Scan for the cell matching the given text and deliver its [X, Y] coordinate at center. 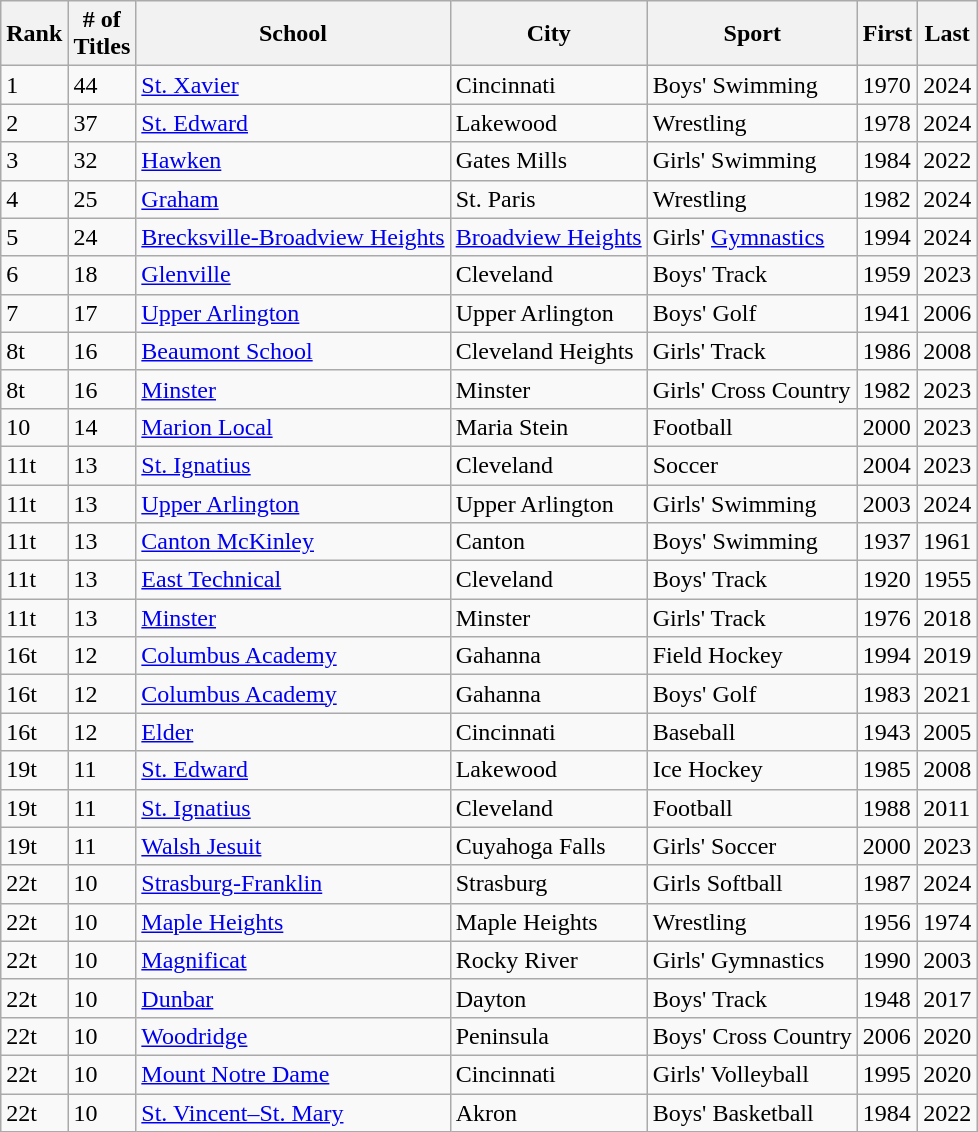
2011 [948, 808]
Graham [293, 199]
1978 [887, 123]
School [293, 34]
37 [102, 123]
First [887, 34]
1941 [887, 313]
32 [102, 161]
Broadview Heights [548, 237]
4 [34, 199]
Girls' Cross Country [752, 389]
Glenville [293, 275]
1990 [887, 960]
Hawken [293, 161]
St. Vincent–St. Mary [293, 1113]
Canton [548, 542]
Last [948, 34]
2004 [887, 465]
Rocky River [548, 960]
1 [34, 85]
Brecksville-Broadview Heights [293, 237]
6 [34, 275]
1970 [887, 85]
Dunbar [293, 998]
St. Xavier [293, 85]
# ofTitles [102, 34]
Peninsula [548, 1036]
Canton McKinley [293, 542]
Beaumont School [293, 351]
Walsh Jesuit [293, 846]
18 [102, 275]
2017 [948, 998]
1987 [887, 884]
2018 [948, 618]
1937 [887, 542]
17 [102, 313]
7 [34, 313]
St. Paris [548, 199]
1988 [887, 808]
Maria Stein [548, 427]
2019 [948, 656]
Baseball [752, 732]
44 [102, 85]
Rank [34, 34]
Girls' Volleyball [752, 1074]
Girls Softball [752, 884]
1986 [887, 351]
1948 [887, 998]
2005 [948, 732]
2 [34, 123]
Marion Local [293, 427]
Dayton [548, 998]
Magnificat [293, 960]
1985 [887, 770]
Field Hockey [752, 656]
1959 [887, 275]
Cleveland Heights [548, 351]
2021 [948, 694]
Woodridge [293, 1036]
Sport [752, 34]
East Technical [293, 580]
Boys' Basketball [752, 1113]
3 [34, 161]
1983 [887, 694]
1956 [887, 922]
Mount Notre Dame [293, 1074]
1961 [948, 542]
Ice Hockey [752, 770]
14 [102, 427]
Akron [548, 1113]
1974 [948, 922]
Strasburg [548, 884]
24 [102, 237]
Cuyahoga Falls [548, 846]
Girls' Soccer [752, 846]
1955 [948, 580]
1943 [887, 732]
1920 [887, 580]
25 [102, 199]
Boys' Cross Country [752, 1036]
City [548, 34]
1976 [887, 618]
1995 [887, 1074]
5 [34, 237]
Elder [293, 732]
Soccer [752, 465]
Strasburg-Franklin [293, 884]
Gates Mills [548, 161]
